Identify which cell holds the provided text, then report its [X, Y] central coordinate. 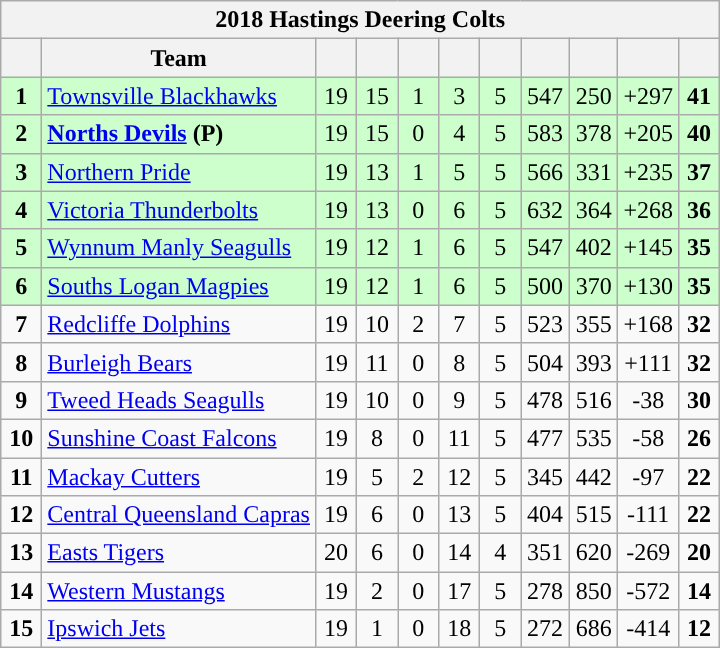
-38 [648, 400]
Wynnum Manly Seagulls [179, 248]
250 [594, 96]
-111 [648, 515]
Tweed Heads Seagulls [179, 400]
504 [546, 362]
+145 [648, 248]
477 [546, 438]
Burleigh Bears [179, 362]
500 [546, 286]
Western Mustangs [179, 591]
Ipswich Jets [179, 629]
41 [700, 96]
523 [546, 324]
516 [594, 400]
402 [594, 248]
278 [546, 591]
478 [546, 400]
364 [594, 210]
331 [594, 172]
632 [546, 210]
37 [700, 172]
850 [594, 591]
566 [546, 172]
17 [460, 591]
-97 [648, 477]
351 [546, 553]
+168 [648, 324]
535 [594, 438]
686 [594, 629]
26 [700, 438]
Souths Logan Magpies [179, 286]
378 [594, 134]
+297 [648, 96]
40 [700, 134]
272 [546, 629]
442 [594, 477]
515 [594, 515]
-414 [648, 629]
Redcliffe Dolphins [179, 324]
-58 [648, 438]
Northern Pride [179, 172]
30 [700, 400]
Mackay Cutters [179, 477]
404 [546, 515]
Townsville Blackhawks [179, 96]
+268 [648, 210]
+111 [648, 362]
-572 [648, 591]
393 [594, 362]
Team [179, 58]
Central Queensland Capras [179, 515]
2018 Hastings Deering Colts [360, 20]
-269 [648, 553]
Sunshine Coast Falcons [179, 438]
370 [594, 286]
18 [460, 629]
345 [546, 477]
355 [594, 324]
+130 [648, 286]
+235 [648, 172]
+205 [648, 134]
620 [594, 553]
36 [700, 210]
Victoria Thunderbolts [179, 210]
Easts Tigers [179, 553]
Norths Devils (P) [179, 134]
583 [546, 134]
